Identify which cell holds the provided text, then report its (X, Y) central coordinate. 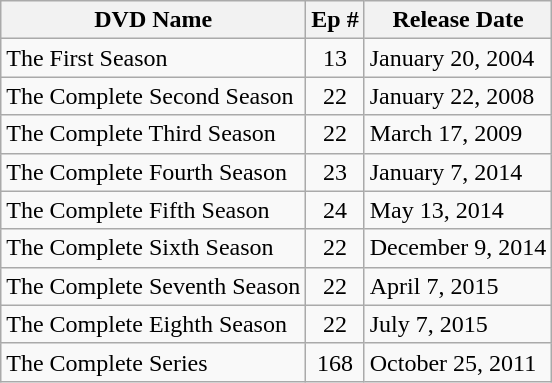
24 (335, 210)
The Complete Third Season (154, 134)
July 7, 2015 (458, 324)
The Complete Eighth Season (154, 324)
23 (335, 172)
Release Date (458, 20)
The Complete Sixth Season (154, 248)
DVD Name (154, 20)
January 20, 2004 (458, 58)
Ep # (335, 20)
May 13, 2014 (458, 210)
October 25, 2011 (458, 362)
April 7, 2015 (458, 286)
The Complete Series (154, 362)
January 7, 2014 (458, 172)
December 9, 2014 (458, 248)
The First Season (154, 58)
168 (335, 362)
The Complete Fifth Season (154, 210)
13 (335, 58)
The Complete Fourth Season (154, 172)
The Complete Second Season (154, 96)
January 22, 2008 (458, 96)
The Complete Seventh Season (154, 286)
March 17, 2009 (458, 134)
